Identify which cell holds the provided text, then report its (X, Y) central coordinate. 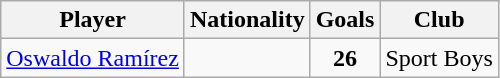
Oswaldo Ramírez (93, 58)
Club (439, 20)
Goals (345, 20)
Nationality (247, 20)
Player (93, 20)
Sport Boys (439, 58)
26 (345, 58)
